For the text-containing cell, return its midpoint in (X, Y) coordinate format. 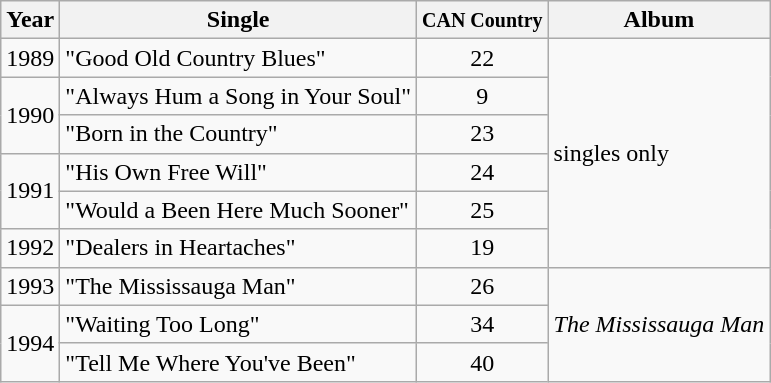
"Would a Been Here Much Sooner" (238, 210)
9 (483, 96)
Year (30, 20)
1994 (30, 343)
1990 (30, 115)
CAN Country (483, 20)
"His Own Free Will" (238, 172)
23 (483, 134)
34 (483, 324)
19 (483, 248)
"Good Old Country Blues" (238, 58)
"The Mississauga Man" (238, 286)
25 (483, 210)
26 (483, 286)
"Born in the Country" (238, 134)
"Always Hum a Song in Your Soul" (238, 96)
"Tell Me Where You've Been" (238, 362)
24 (483, 172)
"Dealers in Heartaches" (238, 248)
The Mississauga Man (659, 324)
40 (483, 362)
singles only (659, 153)
22 (483, 58)
Single (238, 20)
1989 (30, 58)
Album (659, 20)
"Waiting Too Long" (238, 324)
1991 (30, 191)
1993 (30, 286)
1992 (30, 248)
